Find where the given text appears and provide that cell's center as (x, y) coordinate. 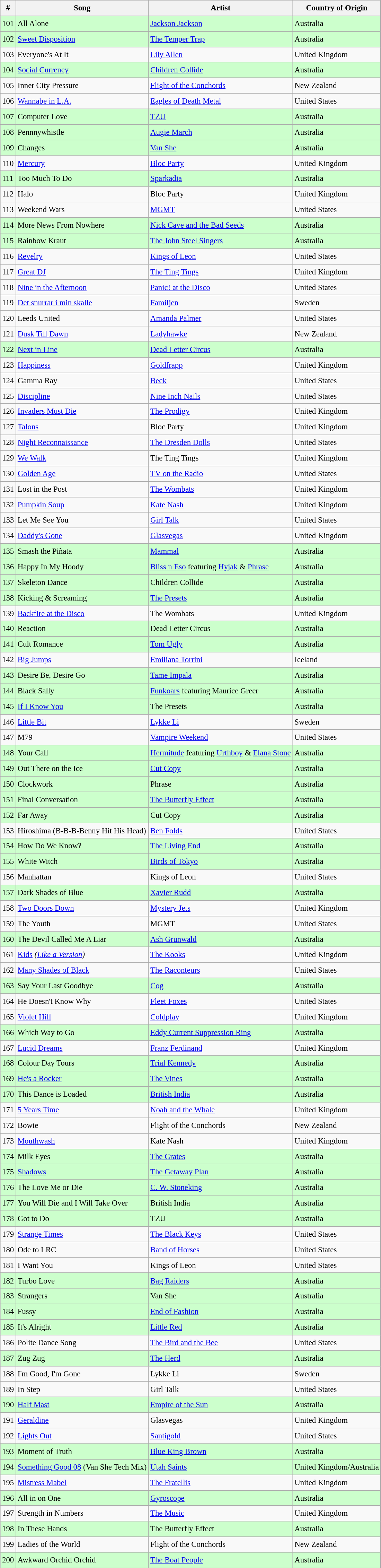
195 (8, 1482)
The Prodigy (221, 412)
Next in Line (82, 349)
Halo (82, 194)
Strangers (82, 1296)
Golden Age (82, 474)
Colour Day Tours (82, 1064)
119 (8, 303)
111 (8, 179)
Skeleton Dance (82, 582)
Pumpkin Soup (82, 505)
149 (8, 769)
The Grates (221, 1157)
The Fratellis (221, 1482)
Ladies of the World (82, 1545)
Blue King Brown (221, 1451)
Lost in the Post (82, 489)
He's a Rocker (82, 1079)
125 (8, 396)
Tame Impala (221, 676)
133 (8, 520)
137 (8, 582)
183 (8, 1296)
Say Your Last Goodbye (82, 986)
M79 (82, 737)
193 (8, 1451)
Iceland (337, 660)
165 (8, 1017)
The Boat People (221, 1560)
Little Bit (82, 722)
102 (8, 40)
169 (8, 1079)
I Want You (82, 1265)
177 (8, 1203)
Ash Grunwald (221, 939)
The Music (221, 1514)
Smash the Piñata (82, 552)
147 (8, 737)
Eddy Current Suppression Ring (221, 1033)
200 (8, 1560)
178 (8, 1218)
Your Call (82, 753)
He Doesn't Know Why (82, 1001)
Dusk Till Dawn (82, 334)
The Living End (221, 846)
Bowie (82, 1125)
TV on the Radio (221, 474)
Moment of Truth (82, 1451)
Talons (82, 427)
136 (8, 567)
130 (8, 474)
161 (8, 955)
163 (8, 986)
5 Years Time (82, 1110)
Sparkadia (221, 179)
Final Conversation (82, 800)
Funkoars featuring Maurice Greer (221, 691)
128 (8, 443)
124 (8, 380)
The Devil Called Me A Liar (82, 939)
103 (8, 55)
Jackson Jackson (221, 24)
Something Good 08 (Van She Tech Mix) (82, 1467)
171 (8, 1110)
157 (8, 893)
All in on One (82, 1498)
Great DJ (82, 272)
101 (8, 24)
140 (8, 629)
145 (8, 706)
In These Hands (82, 1529)
Got to Do (82, 1218)
108 (8, 132)
Eagles of Death Metal (221, 101)
Fussy (82, 1312)
117 (8, 272)
107 (8, 116)
139 (8, 613)
190 (8, 1405)
Weekend Wars (82, 210)
184 (8, 1312)
131 (8, 489)
146 (8, 722)
Happiness (82, 365)
Lily Allen (221, 55)
109 (8, 148)
Mammal (221, 552)
Revelry (82, 256)
Xavier Rudd (221, 893)
Half Mast (82, 1405)
United Kingdom/Australia (337, 1467)
The Love Me or Die (82, 1188)
123 (8, 365)
155 (8, 861)
I'm Good, I'm Gone (82, 1374)
Many Shades of Black (82, 970)
Trial Kennedy (221, 1064)
Let Me See You (82, 520)
176 (8, 1188)
Ladyhawke (221, 334)
Leeds United (82, 319)
Beck (221, 380)
110 (8, 164)
Changes (82, 148)
116 (8, 256)
Wannabe in L.A. (82, 101)
Bliss n Eso featuring Hyjak & Phrase (221, 567)
Which Way to Go (82, 1033)
How Do We Know? (82, 846)
Black Sally (82, 691)
Social Currency (82, 70)
187 (8, 1358)
Awkward Orchid Orchid (82, 1560)
Mouthwash (82, 1141)
Panic! at the Disco (221, 288)
Turbo Love (82, 1281)
In Step (82, 1390)
159 (8, 924)
Amanda Palmer (221, 319)
Det snurrar i min skalle (82, 303)
138 (8, 598)
Bag Raiders (221, 1281)
Everyone's At It (82, 55)
164 (8, 1001)
191 (8, 1421)
Manhattan (82, 877)
The Dresden Dolls (221, 443)
162 (8, 970)
The John Steel Singers (221, 241)
112 (8, 194)
All Alone (82, 24)
Lights Out (82, 1436)
Birds of Tokyo (221, 861)
Cult Romance (82, 645)
Strength in Numbers (82, 1514)
Phrase (221, 784)
The Temper Trap (221, 40)
Noah and the Whale (221, 1110)
Mystery Jets (221, 909)
Pennnywhistle (82, 132)
We Walk (82, 458)
115 (8, 241)
The Youth (82, 924)
Song (82, 8)
It's Alright (82, 1327)
Emilíana Torrini (221, 660)
Dark Shades of Blue (82, 893)
114 (8, 225)
Lucid Dreams (82, 1048)
170 (8, 1094)
Discipline (82, 396)
186 (8, 1343)
Computer Love (82, 116)
Invaders Must Die (82, 412)
172 (8, 1125)
Little Red (221, 1327)
Artist (221, 8)
181 (8, 1265)
142 (8, 660)
Utah Saints (221, 1467)
Hiroshima (B-B-B-Benny Hit His Head) (82, 831)
153 (8, 831)
188 (8, 1374)
120 (8, 319)
Zug Zug (82, 1358)
198 (8, 1529)
180 (8, 1250)
Far Away (82, 815)
132 (8, 505)
Ben Folds (221, 831)
Backfire at the Disco (82, 613)
Country of Origin (337, 8)
The Black Keys (221, 1234)
152 (8, 815)
127 (8, 427)
Big Jumps (82, 660)
182 (8, 1281)
Santigold (221, 1436)
Nine in the Afternoon (82, 288)
If I Know You (82, 706)
148 (8, 753)
Tom Ugly (221, 645)
Fleet Foxes (221, 1001)
174 (8, 1157)
122 (8, 349)
You Will Die and I Will Take Over (82, 1203)
196 (8, 1498)
Empire of the Sun (221, 1405)
The Raconteurs (221, 970)
158 (8, 909)
118 (8, 288)
Clockwork (82, 784)
113 (8, 210)
Kicking & Screaming (82, 598)
151 (8, 800)
134 (8, 536)
Coldplay (221, 1017)
Two Doors Down (82, 909)
160 (8, 939)
Band of Horses (221, 1250)
106 (8, 101)
Sweet Disposition (82, 40)
Nick Cave and the Bad Seeds (221, 225)
Inner City Pressure (82, 86)
144 (8, 691)
143 (8, 676)
105 (8, 86)
The Getaway Plan (221, 1172)
The Vines (221, 1079)
141 (8, 645)
Mistress Mabel (82, 1482)
Hermitude featuring Urthboy & Elana Stone (221, 753)
199 (8, 1545)
End of Fashion (221, 1312)
121 (8, 334)
135 (8, 552)
192 (8, 1436)
Daddy's Gone (82, 536)
Polite Dance Song (82, 1343)
Mercury (82, 164)
Geraldine (82, 1421)
129 (8, 458)
154 (8, 846)
Gamma Ray (82, 380)
167 (8, 1048)
166 (8, 1033)
Rainbow Kraut (82, 241)
156 (8, 877)
168 (8, 1064)
Strange Times (82, 1234)
More News From Nowhere (82, 225)
Gyroscope (221, 1498)
White Witch (82, 861)
Out There on the Ice (82, 769)
Ode to LRC (82, 1250)
# (8, 8)
Franz Ferdinand (221, 1048)
Augie March (221, 132)
Cog (221, 986)
Familjen (221, 303)
194 (8, 1467)
189 (8, 1390)
150 (8, 784)
Nine Inch Nails (221, 396)
Shadows (82, 1172)
Milk Eyes (82, 1157)
179 (8, 1234)
126 (8, 412)
The Bird and the Bee (221, 1343)
Happy In My Hoody (82, 567)
The Kooks (221, 955)
Kids (Like a Version) (82, 955)
Reaction (82, 629)
Goldfrapp (221, 365)
173 (8, 1141)
104 (8, 70)
Too Much To Do (82, 179)
The Herd (221, 1358)
175 (8, 1172)
Night Reconnaissance (82, 443)
Violet Hill (82, 1017)
Vampire Weekend (221, 737)
This Dance is Loaded (82, 1094)
C. W. Stoneking (221, 1188)
185 (8, 1327)
Desire Be, Desire Go (82, 676)
197 (8, 1514)
